Pinpoint the cell where the given text exists, returning its [x, y] midpoint coordinate. 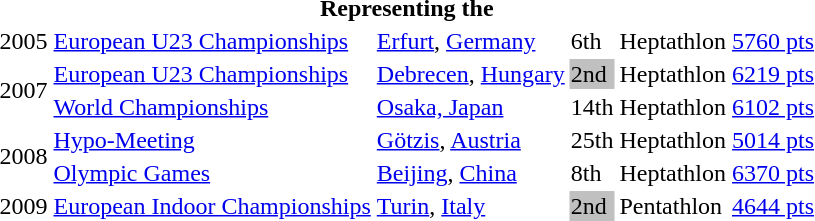
Olympic Games [212, 173]
Turin, Italy [470, 206]
World Championships [212, 107]
Erfurt, Germany [470, 41]
Debrecen, Hungary [470, 74]
Beijing, China [470, 173]
8th [592, 173]
Hypo-Meeting [212, 140]
European Indoor Championships [212, 206]
Pentathlon [673, 206]
Götzis, Austria [470, 140]
14th [592, 107]
6th [592, 41]
25th [592, 140]
Osaka, Japan [470, 107]
